Provide the [X, Y] coordinate of the cell's center where the given text is located.  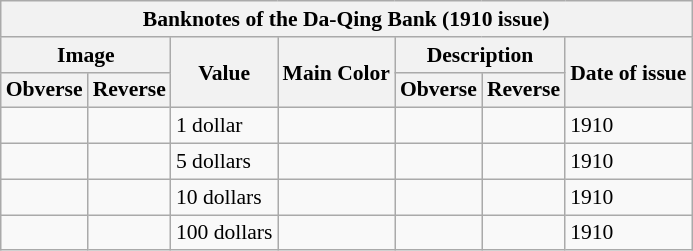
Banknotes of the Da-Qing Bank (1910 issue) [346, 19]
Value [224, 72]
10 dollars [224, 197]
Image [86, 55]
Description [480, 55]
Date of issue [628, 72]
1 dollar [224, 126]
100 dollars [224, 233]
5 dollars [224, 162]
Main Color [336, 72]
